Detect which cell encompasses the target text, then output its [x, y] center coordinate. 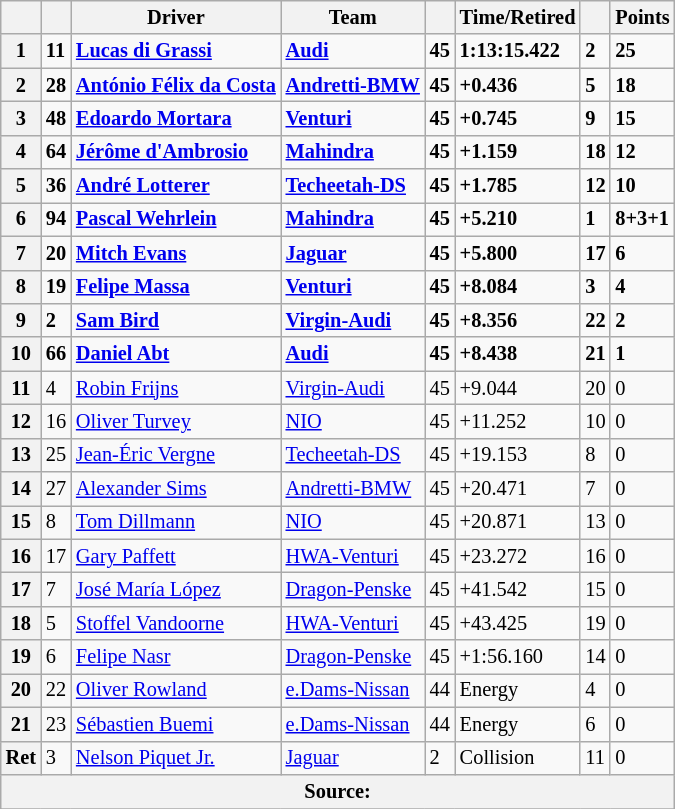
Oliver Turvey [176, 421]
Gary Paffett [176, 556]
Jean-Éric Vergne [176, 455]
Edoardo Mortara [176, 118]
+1.159 [518, 152]
Alexander Sims [176, 489]
Driver [176, 17]
Stoffel Vandoorne [176, 623]
+11.252 [518, 421]
Jérôme d'Ambrosio [176, 152]
José María López [176, 589]
Collision [518, 758]
+9.044 [518, 388]
Ret [21, 758]
Felipe Massa [176, 287]
+0.436 [518, 85]
Sébastien Buemi [176, 724]
Team [353, 17]
28 [56, 85]
Pascal Wehrlein [176, 219]
23 [56, 724]
+20.871 [518, 522]
+8.438 [518, 354]
+0.745 [518, 118]
André Lotterer [176, 186]
+5.210 [518, 219]
66 [56, 354]
27 [56, 489]
+1.785 [518, 186]
8+3+1 [642, 219]
64 [56, 152]
Oliver Rowland [176, 690]
+8.084 [518, 287]
+20.471 [518, 489]
António Félix da Costa [176, 85]
+1:56.160 [518, 657]
Time/Retired [518, 17]
48 [56, 118]
+41.542 [518, 589]
Robin Frijns [176, 388]
Mitch Evans [176, 253]
+19.153 [518, 455]
36 [56, 186]
Source: [338, 791]
+23.272 [518, 556]
Sam Bird [176, 320]
Felipe Nasr [176, 657]
Points [642, 17]
1:13:15.422 [518, 51]
+43.425 [518, 623]
+5.800 [518, 253]
Nelson Piquet Jr. [176, 758]
94 [56, 219]
Daniel Abt [176, 354]
+8.356 [518, 320]
Tom Dillmann [176, 522]
Lucas di Grassi [176, 51]
